From the cell containing the given text, extract its center point as (X, Y) coordinate. 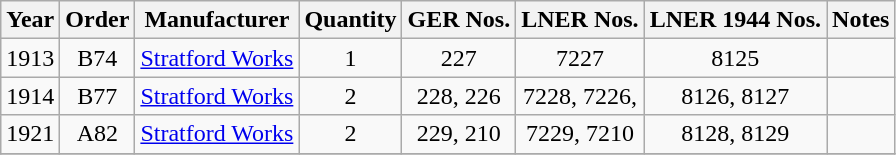
B77 (98, 96)
229, 210 (459, 134)
Notes (861, 20)
Year (30, 20)
1 (350, 58)
1914 (30, 96)
8128, 8129 (735, 134)
Manufacturer (217, 20)
Order (98, 20)
8126, 8127 (735, 96)
LNER 1944 Nos. (735, 20)
1921 (30, 134)
7228, 7226, (580, 96)
B74 (98, 58)
LNER Nos. (580, 20)
7229, 7210 (580, 134)
Quantity (350, 20)
A82 (98, 134)
1913 (30, 58)
GER Nos. (459, 20)
227 (459, 58)
7227 (580, 58)
8125 (735, 58)
228, 226 (459, 96)
